Determine the [X, Y] coordinate at the center of the cell enclosing the given text.  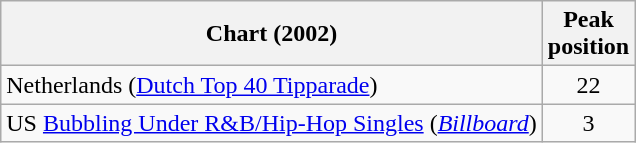
Peakposition [588, 34]
22 [588, 85]
Chart (2002) [272, 34]
US Bubbling Under R&B/Hip-Hop Singles (Billboard) [272, 123]
3 [588, 123]
Netherlands (Dutch Top 40 Tipparade) [272, 85]
